Determine the [x, y] coordinate at the center of the cell enclosing the given text.  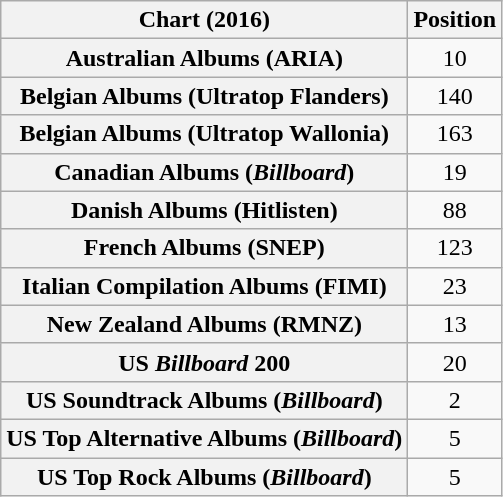
Italian Compilation Albums (FIMI) [204, 286]
88 [455, 210]
French Albums (SNEP) [204, 248]
10 [455, 58]
123 [455, 248]
US Soundtrack Albums (Billboard) [204, 400]
Australian Albums (ARIA) [204, 58]
140 [455, 96]
Belgian Albums (Ultratop Wallonia) [204, 134]
20 [455, 362]
23 [455, 286]
19 [455, 172]
Belgian Albums (Ultratop Flanders) [204, 96]
Danish Albums (Hitlisten) [204, 210]
Canadian Albums (Billboard) [204, 172]
2 [455, 400]
163 [455, 134]
US Top Rock Albums (Billboard) [204, 477]
New Zealand Albums (RMNZ) [204, 324]
US Billboard 200 [204, 362]
Position [455, 20]
Chart (2016) [204, 20]
US Top Alternative Albums (Billboard) [204, 438]
13 [455, 324]
